From the cell containing the given text, extract its center point as [X, Y] coordinate. 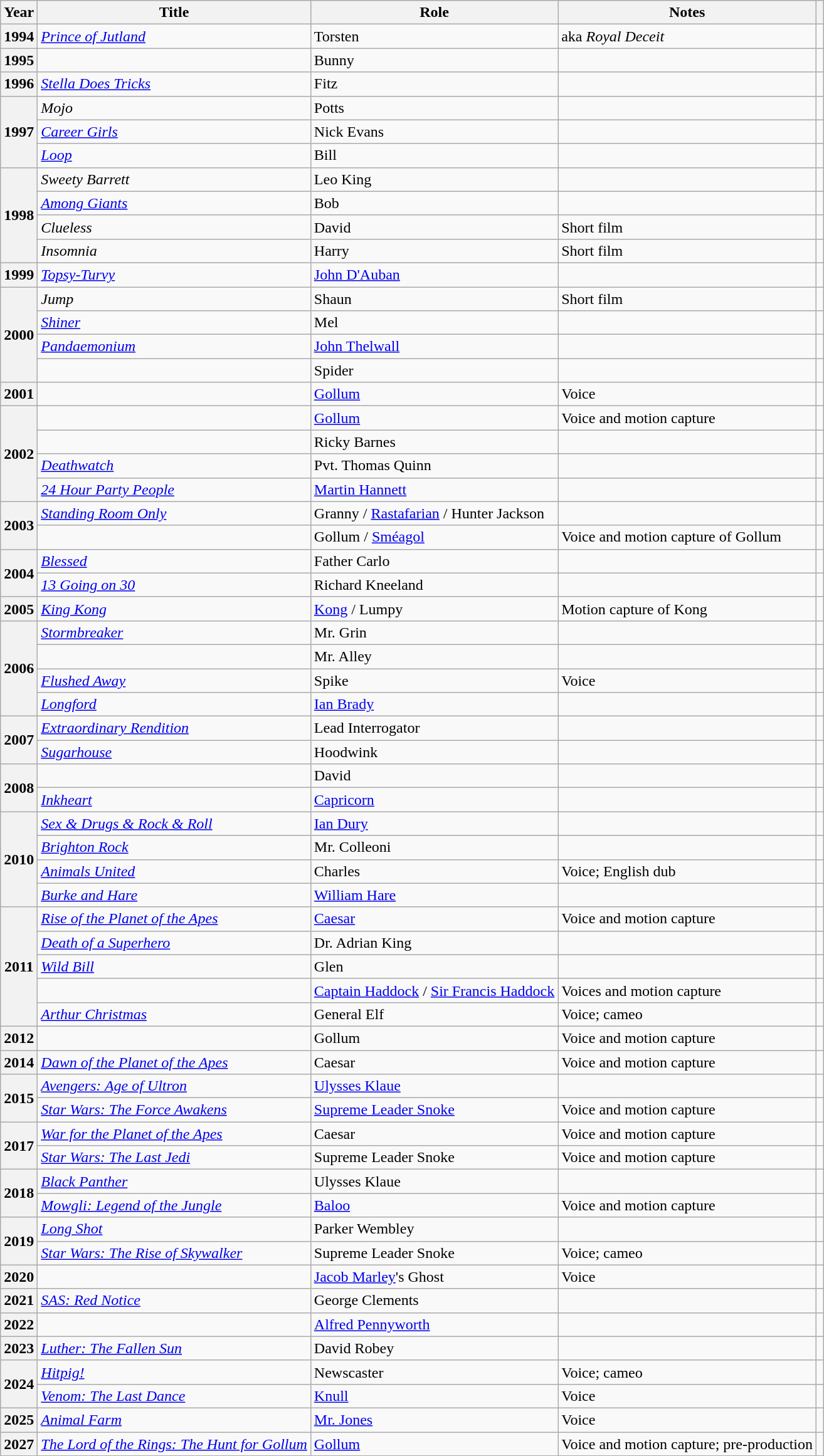
Spider [434, 370]
Long Shot [174, 1229]
Star Wars: The Rise of Skywalker [174, 1253]
Mojo [174, 108]
1995 [19, 60]
2022 [19, 1324]
General Elf [434, 1014]
David Robey [434, 1348]
Voice; English dub [687, 871]
Leo King [434, 179]
Captain Haddock / Sir Francis Haddock [434, 990]
2024 [19, 1384]
Topsy-Turvy [174, 275]
Brighton Rock [174, 847]
Mr. Alley [434, 656]
2014 [19, 1062]
Among Giants [174, 203]
Glen [434, 966]
Stormbreaker [174, 632]
2021 [19, 1301]
Year [19, 13]
Animal Farm [174, 1420]
Nick Evans [434, 132]
Star Wars: The Force Awakens [174, 1110]
Hoodwink [434, 752]
2023 [19, 1348]
Harry [434, 251]
Rise of the Planet of the Apes [174, 919]
Flushed Away [174, 680]
2018 [19, 1193]
George Clements [434, 1301]
2005 [19, 609]
2007 [19, 740]
13 Going on 30 [174, 585]
Death of a Superhero [174, 943]
Bunny [434, 60]
Father Carlo [434, 561]
24 Hour Party People [174, 490]
Shaun [434, 299]
Martin Hannett [434, 490]
Bob [434, 203]
Insomnia [174, 251]
Potts [434, 108]
The Lord of the Rings: The Hunt for Gollum [174, 1443]
Wild Bill [174, 966]
2000 [19, 335]
Mr. Grin [434, 632]
Parker Wembley [434, 1229]
John Thelwall [434, 347]
Mowgli: Legend of the Jungle [174, 1205]
2001 [19, 394]
Granny / Rastafarian / Hunter Jackson [434, 513]
Ian Dury [434, 824]
Newscaster [434, 1372]
1994 [19, 36]
2019 [19, 1241]
Title [174, 13]
2025 [19, 1420]
Richard Kneeland [434, 585]
Fitz [434, 84]
Voices and motion capture [687, 990]
Longford [174, 704]
Knull [434, 1396]
Dr. Adrian King [434, 943]
Ricky Barnes [434, 442]
Pandaemonium [174, 347]
Voice and motion capture; pre-production [687, 1443]
2006 [19, 668]
1997 [19, 132]
Venom: The Last Dance [174, 1396]
William Hare [434, 895]
2020 [19, 1277]
2012 [19, 1038]
Jump [174, 299]
Star Wars: The Last Jedi [174, 1158]
Hitpig! [174, 1372]
Shiner [174, 323]
Capricorn [434, 800]
Mel [434, 323]
Charles [434, 871]
Burke and Hare [174, 895]
King Kong [174, 609]
Arthur Christmas [174, 1014]
Sugarhouse [174, 752]
2027 [19, 1443]
1998 [19, 215]
Alfred Pennyworth [434, 1324]
Lead Interrogator [434, 728]
Career Girls [174, 132]
Standing Room Only [174, 513]
2002 [19, 454]
2004 [19, 573]
Extraordinary Rendition [174, 728]
Kong / Lumpy [434, 609]
1996 [19, 84]
Luther: The Fallen Sun [174, 1348]
2011 [19, 966]
Black Panther [174, 1181]
Blessed [174, 561]
Pvt. Thomas Quinn [434, 466]
Avengers: Age of Ultron [174, 1086]
War for the Planet of the Apes [174, 1134]
Baloo [434, 1205]
Jacob Marley's Ghost [434, 1277]
2017 [19, 1146]
Loop [174, 155]
2008 [19, 788]
Torsten [434, 36]
aka Royal Deceit [687, 36]
Mr. Colleoni [434, 847]
SAS: Red Notice [174, 1301]
Ian Brady [434, 704]
Animals United [174, 871]
Role [434, 13]
Sweety Barrett [174, 179]
Stella Does Tricks [174, 84]
Voice and motion capture of Gollum [687, 537]
Clueless [174, 227]
Sex & Drugs & Rock & Roll [174, 824]
2010 [19, 859]
1999 [19, 275]
2003 [19, 525]
Gollum / Sméagol [434, 537]
Spike [434, 680]
Mr. Jones [434, 1420]
John D'Auban [434, 275]
Bill [434, 155]
Inkheart [174, 800]
Notes [687, 13]
2015 [19, 1098]
Dawn of the Planet of the Apes [174, 1062]
Prince of Jutland [174, 36]
Deathwatch [174, 466]
Motion capture of Kong [687, 609]
